Output the (x, y) coordinate of the center of the cell containing the given text.  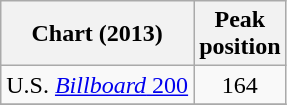
Peakposition (240, 34)
Chart (2013) (98, 34)
U.S. Billboard 200 (98, 85)
164 (240, 85)
